Identify which cell holds the provided text, then report its (X, Y) central coordinate. 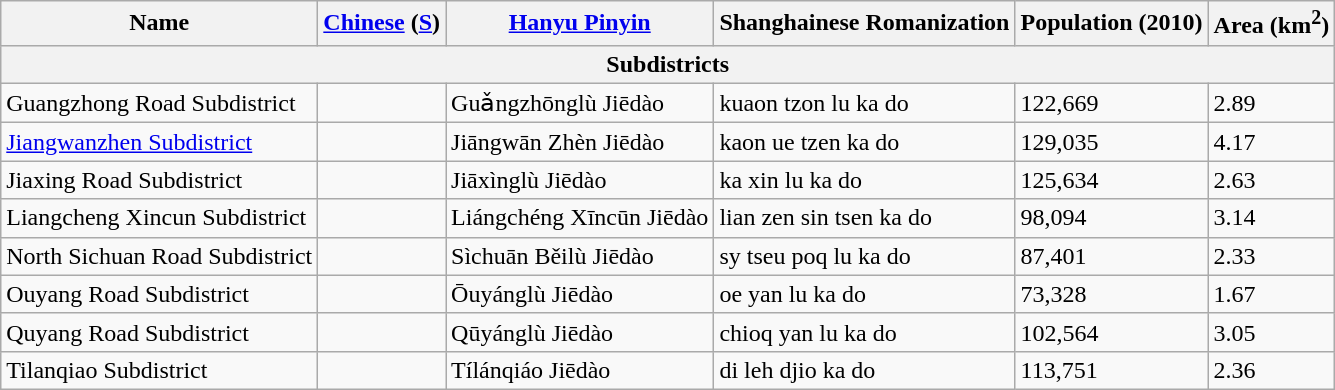
Tílánqiáo Jiēdào (580, 370)
Jiangwanzhen Subdistrict (160, 142)
Ouyang Road Subdistrict (160, 294)
Hanyu Pinyin (580, 24)
Subdistricts (668, 64)
ka xin lu ka do (864, 180)
North Sichuan Road Subdistrict (160, 256)
4.17 (1272, 142)
129,035 (1112, 142)
1.67 (1272, 294)
Qūyánglù Jiēdào (580, 332)
Sìchuān Běilù Jiēdào (580, 256)
73,328 (1112, 294)
Jiāxìnglù Jiēdào (580, 180)
Liangcheng Xincun Subdistrict (160, 218)
3.05 (1272, 332)
Chinese (S) (382, 24)
Guǎngzhōnglù Jiēdào (580, 103)
122,669 (1112, 103)
Jiaxing Road Subdistrict (160, 180)
Shanghainese Romanization (864, 24)
98,094 (1112, 218)
113,751 (1112, 370)
di leh djio ka do (864, 370)
sy tseu poq lu ka do (864, 256)
kaon ue tzen ka do (864, 142)
2.63 (1272, 180)
Name (160, 24)
Ōuyánglù Jiēdào (580, 294)
102,564 (1112, 332)
oe yan lu ka do (864, 294)
Jiāngwān Zhèn Jiēdào (580, 142)
Quyang Road Subdistrict (160, 332)
Area (km2) (1272, 24)
87,401 (1112, 256)
lian zen sin tsen ka do (864, 218)
chioq yan lu ka do (864, 332)
kuaon tzon lu ka do (864, 103)
3.14 (1272, 218)
Tilanqiao Subdistrict (160, 370)
Population (2010) (1112, 24)
125,634 (1112, 180)
2.89 (1272, 103)
Liángchéng Xīncūn Jiēdào (580, 218)
2.36 (1272, 370)
Guangzhong Road Subdistrict (160, 103)
2.33 (1272, 256)
